Pinpoint the cell where the given text exists, returning its (x, y) midpoint coordinate. 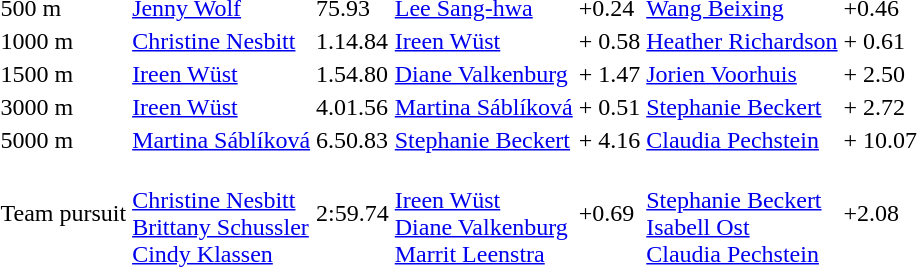
6.50.83 (353, 140)
4.01.56 (353, 107)
+ 0.51 (610, 107)
Jorien Voorhuis (742, 74)
Diane Valkenburg (484, 74)
+ 0.58 (610, 41)
Claudia Pechstein (742, 140)
+ 4.16 (610, 140)
1.14.84 (353, 41)
1.54.80 (353, 74)
Christine Nesbitt (222, 41)
+ 1.47 (610, 74)
Heather Richardson (742, 41)
